Find where the given text appears and provide that cell's center as (X, Y) coordinate. 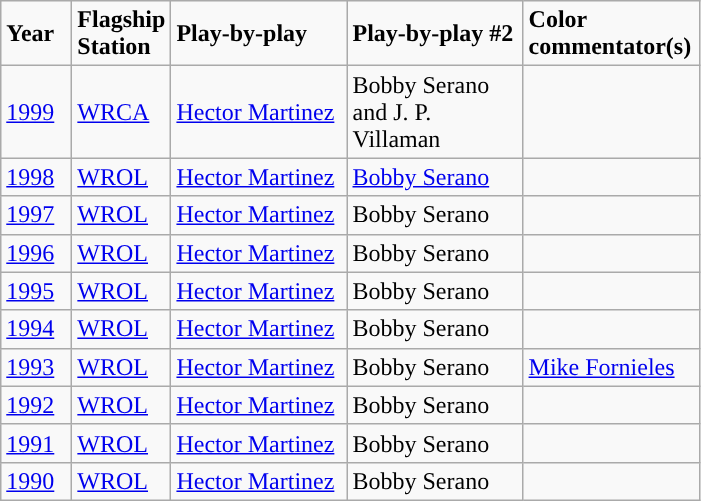
1995 (36, 291)
1999 (36, 112)
WRCA (122, 112)
Play-by-play (259, 34)
Play-by-play #2 (435, 34)
1996 (36, 253)
1992 (36, 405)
Color commentator(s) (611, 34)
Bobby Serano and J. P. Villaman (435, 112)
Year (36, 34)
1998 (36, 177)
1997 (36, 215)
1991 (36, 443)
1994 (36, 329)
1990 (36, 481)
Mike Fornieles (611, 367)
Flagship Station (122, 34)
1993 (36, 367)
